Determine the [X, Y] coordinate at the center of the cell enclosing the given text.  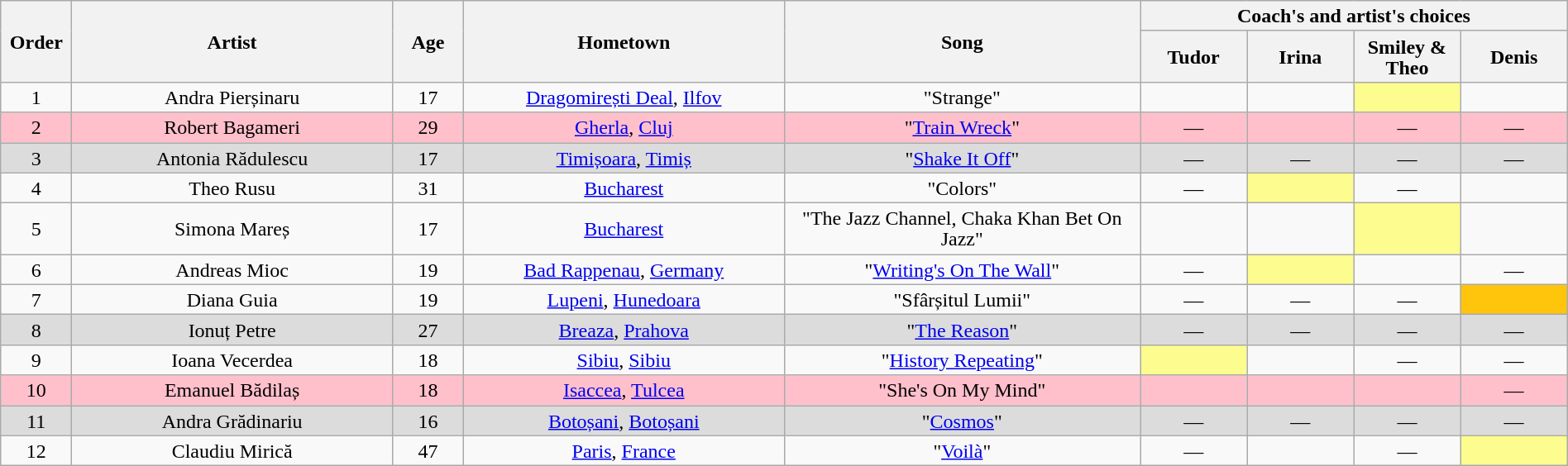
9 [36, 360]
27 [428, 330]
"Voilà" [963, 451]
"Colors" [963, 188]
"Shake It Off" [963, 157]
3 [36, 157]
Ioana Vecerdea [232, 360]
Irina [1300, 56]
Age [428, 41]
Diana Guia [232, 299]
"Cosmos" [963, 420]
Coach's and artist's choices [1355, 17]
Robert Bagameri [232, 127]
Andra Grădinariu [232, 420]
Emanuel Bădilaș [232, 390]
Andra Pierșinaru [232, 97]
Breaza, Prahova [624, 330]
47 [428, 451]
Andreas Mioc [232, 269]
Sibiu, Sibiu [624, 360]
29 [428, 127]
6 [36, 269]
Theo Rusu [232, 188]
Isaccea, Tulcea [624, 390]
Timișoara, Timiș [624, 157]
12 [36, 451]
4 [36, 188]
Lupeni, Hunedoara [624, 299]
"Writing's On The Wall" [963, 269]
Paris, France [624, 451]
16 [428, 420]
11 [36, 420]
1 [36, 97]
"History Repeating" [963, 360]
Hometown [624, 41]
"Train Wreck" [963, 127]
"The Jazz Channel, Chaka Khan Bet On Jazz" [963, 229]
Simona Mareș [232, 229]
"The Reason" [963, 330]
Bad Rappenau, Germany [624, 269]
2 [36, 127]
Denis [1513, 56]
Botoșani, Botoșani [624, 420]
Ionuț Petre [232, 330]
31 [428, 188]
8 [36, 330]
5 [36, 229]
Smiley & Theo [1408, 56]
Antonia Rădulescu [232, 157]
Gherla, Cluj [624, 127]
Order [36, 41]
"Strange" [963, 97]
Claudiu Mirică [232, 451]
Tudor [1194, 56]
Dragomirești Deal, Ilfov [624, 97]
"Sfârșitul Lumii" [963, 299]
"She's On My Mind" [963, 390]
Artist [232, 41]
7 [36, 299]
Song [963, 41]
10 [36, 390]
